Return the [X, Y] coordinate for the center point of the cell that contains the specified text.  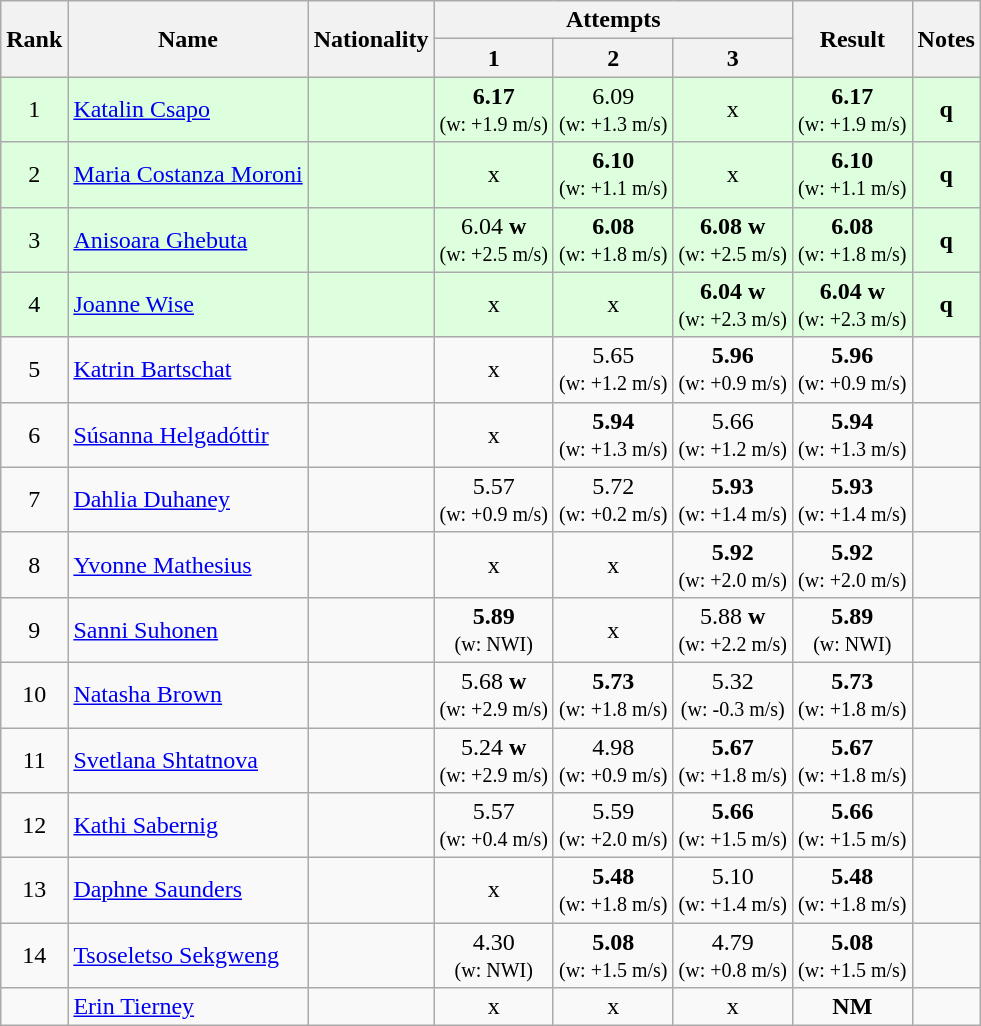
Dahlia Duhaney [188, 500]
5.67 (w: +1.8 m/s) [853, 760]
5.93 (w: +1.4 m/s) [853, 500]
Daphne Saunders [188, 890]
5.96(w: +0.9 m/s) [733, 370]
5.32(w: -0.3 m/s) [733, 694]
Notes [946, 39]
Rank [34, 39]
NM [853, 1007]
4 [34, 304]
Yvonne Mathesius [188, 564]
Katalin Csapo [188, 110]
5.88 w (w: +2.2 m/s) [733, 630]
5.92 (w: +2.0 m/s) [853, 564]
Natasha Brown [188, 694]
5.48(w: +1.8 m/s) [613, 890]
8 [34, 564]
5.73(w: +1.8 m/s) [613, 694]
Súsanna Helgadóttir [188, 434]
11 [34, 760]
5.65(w: +1.2 m/s) [613, 370]
5.96 (w: +0.9 m/s) [853, 370]
5.72(w: +0.2 m/s) [613, 500]
Attempts [614, 20]
5.66(w: +1.2 m/s) [733, 434]
5.66 (w: +1.5 m/s) [853, 826]
Sanni Suhonen [188, 630]
6.09(w: +1.3 m/s) [613, 110]
5.57(w: +0.9 m/s) [494, 500]
6.08(w: +1.8 m/s) [613, 240]
6.17 (w: +1.9 m/s) [853, 110]
5.94(w: +1.3 m/s) [613, 434]
Tsoseletso Sekgweng [188, 956]
7 [34, 500]
5.89 (w: NWI) [853, 630]
5.92(w: +2.0 m/s) [733, 564]
6.17(w: +1.9 m/s) [494, 110]
Joanne Wise [188, 304]
6.04 w (w: +2.5 m/s) [494, 240]
5.24 w (w: +2.9 m/s) [494, 760]
9 [34, 630]
6.10 (w: +1.1 m/s) [853, 174]
10 [34, 694]
5 [34, 370]
Name [188, 39]
13 [34, 890]
6.08 (w: +1.8 m/s) [853, 240]
6.08 w (w: +2.5 m/s) [733, 240]
5.73 (w: +1.8 m/s) [853, 694]
5.89(w: NWI) [494, 630]
Katrin Bartschat [188, 370]
5.10(w: +1.4 m/s) [733, 890]
5.08 (w: +1.5 m/s) [853, 956]
Anisoara Ghebuta [188, 240]
Svetlana Shtatnova [188, 760]
4.79(w: +0.8 m/s) [733, 956]
4.30(w: NWI) [494, 956]
6.10(w: +1.1 m/s) [613, 174]
4.98(w: +0.9 m/s) [613, 760]
5.57(w: +0.4 m/s) [494, 826]
Result [853, 39]
5.68 w (w: +2.9 m/s) [494, 694]
5.08(w: +1.5 m/s) [613, 956]
5.67(w: +1.8 m/s) [733, 760]
6 [34, 434]
12 [34, 826]
5.66(w: +1.5 m/s) [733, 826]
Erin Tierney [188, 1007]
Maria Costanza Moroni [188, 174]
Nationality [371, 39]
Kathi Sabernig [188, 826]
5.93(w: +1.4 m/s) [733, 500]
14 [34, 956]
5.59(w: +2.0 m/s) [613, 826]
5.94 (w: +1.3 m/s) [853, 434]
5.48 (w: +1.8 m/s) [853, 890]
